Determine the (x, y) coordinate at the center of the cell enclosing the given text.  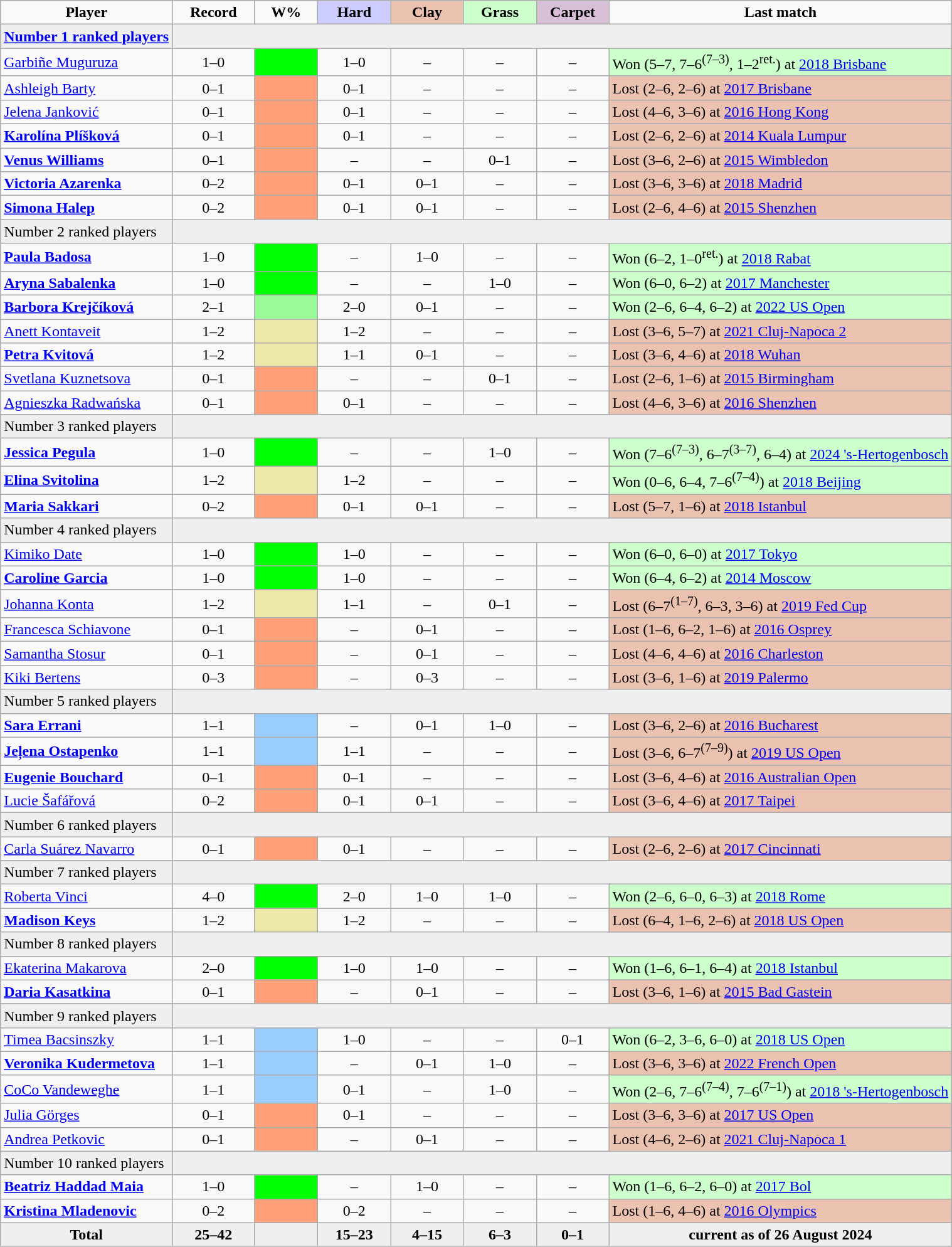
Svetlana Kuznetsova (87, 379)
Eugenie Bouchard (87, 777)
Beatriz Haddad Maia (87, 1187)
Lost (2–6, 2–6) at 2017 Brisbane (780, 88)
Anett Kontaveit (87, 331)
Carla Suárez Navarro (87, 849)
Lost (5–7, 1–6) at 2018 Istanbul (780, 506)
Won (6–0, 6–0) at 2017 Tokyo (780, 554)
Samantha Stosur (87, 654)
Andrea Petkovic (87, 1139)
Lost (3–6, 4–6) at 2016 Australian Open (780, 777)
Number 6 ranked players (87, 825)
Jelena Janković (87, 112)
Jessica Pegula (87, 453)
Won (0–6, 6–4, 7–6(7–4)) at 2018 Beijing (780, 480)
Lost (4–6, 2–6) at 2021 Cluj-Napoca 1 (780, 1139)
Lost (4–6, 4–6) at 2016 Charleston (780, 654)
Petra Kvitová (87, 355)
Aryna Sabalenka (87, 283)
Won (2–6, 7–6(7–4), 7–6(7–1)) at 2018 's-Hertogenbosch (780, 1089)
Number 4 ranked players (87, 530)
Won (6–2, 3–6, 6–0) at 2018 US Open (780, 1039)
Lost (1–6, 6–2, 1–6) at 2016 Osprey (780, 630)
Lost (3–6, 5–7) at 2021 Cluj-Napoca 2 (780, 331)
Madison Keys (87, 920)
Lost (2–6, 1–6) at 2015 Birmingham (780, 379)
Number 3 ranked players (87, 427)
Lost (3–6, 6–7(7–9)) at 2019 US Open (780, 751)
Ashleigh Barty (87, 88)
Lost (1–6, 4–6) at 2016 Olympics (780, 1211)
Won (7–6(7–3), 6–7(3–7), 6–4) at 2024 's-Hertogenbosch (780, 453)
25–42 (213, 1234)
current as of 26 August 2024 (780, 1234)
Johanna Konta (87, 603)
Lost (6–7(1–7), 6–3, 3–6) at 2019 Fed Cup (780, 603)
Ekaterina Makarova (87, 968)
Agnieszka Radwańska (87, 403)
Garbiñe Muguruza (87, 63)
Lost (2–6, 2–6) at 2014 Kuala Lumpur (780, 136)
Lost (2–6, 2–6) at 2017 Cincinnati (780, 849)
Kiki Bertens (87, 677)
Roberta Vinci (87, 896)
Grass (500, 13)
4–15 (427, 1234)
Lost (3–6, 1–6) at 2015 Bad Gastein (780, 992)
15–23 (354, 1234)
Won (1–6, 6–1, 6–4) at 2018 Istanbul (780, 968)
Number 5 ranked players (87, 701)
Victoria Azarenka (87, 184)
Player (87, 13)
Last match (780, 13)
Won (6–2, 1–0ret.) at 2018 Rabat (780, 257)
Timea Bacsinszky (87, 1039)
Elina Svitolina (87, 480)
Karolína Plíšková (87, 136)
Kimiko Date (87, 554)
Won (1–6, 6–2, 6–0) at 2017 Bol (780, 1187)
Won (2–6, 6–4, 6–2) at 2022 US Open (780, 307)
Won (6–0, 6–2) at 2017 Manchester (780, 283)
Venus Williams (87, 160)
Francesca Schiavone (87, 630)
Number 10 ranked players (87, 1163)
Won (5–7, 7–6(7–3), 1–2ret.) at 2018 Brisbane (780, 63)
Lucie Šafářová (87, 801)
Lost (3–6, 4–6) at 2018 Wuhan (780, 355)
Number 9 ranked players (87, 1016)
Record (213, 13)
Simona Halep (87, 208)
W% (286, 13)
Number 2 ranked players (87, 231)
Total (87, 1234)
Carpet (573, 13)
2–1 (213, 307)
Lost (4–6, 3–6) at 2016 Shenzhen (780, 403)
Caroline Garcia (87, 578)
Number 7 ranked players (87, 873)
4–0 (213, 896)
Number 1 ranked players (87, 36)
Hard (354, 13)
Julia Görges (87, 1115)
Lost (3–6, 2–6) at 2016 Bucharest (780, 725)
Won (2–6, 6–0, 6–3) at 2018 Rome (780, 896)
Lost (6–4, 1–6, 2–6) at 2018 US Open (780, 920)
Won (6–4, 6–2) at 2014 Moscow (780, 578)
Lost (3–6, 1–6) at 2019 Palermo (780, 677)
Lost (3–6, 4–6) at 2017 Taipei (780, 801)
Sara Errani (87, 725)
Lost (3–6, 2–6) at 2015 Wimbledon (780, 160)
Lost (3–6, 3–6) at 2018 Madrid (780, 184)
Number 8 ranked players (87, 944)
Barbora Krejčíková (87, 307)
Jeļena Ostapenko (87, 751)
Lost (3–6, 3–6) at 2017 US Open (780, 1115)
Lost (2–6, 4–6) at 2015 Shenzhen (780, 208)
Veronika Kudermetova (87, 1063)
Maria Sakkari (87, 506)
CoCo Vandeweghe (87, 1089)
Clay (427, 13)
Paula Badosa (87, 257)
Daria Kasatkina (87, 992)
6–3 (500, 1234)
Lost (3–6, 3–6) at 2022 French Open (780, 1063)
Lost (4–6, 3–6) at 2016 Hong Kong (780, 112)
Kristina Mladenovic (87, 1211)
